Scan for the cell matching the given text and deliver its [x, y] coordinate at center. 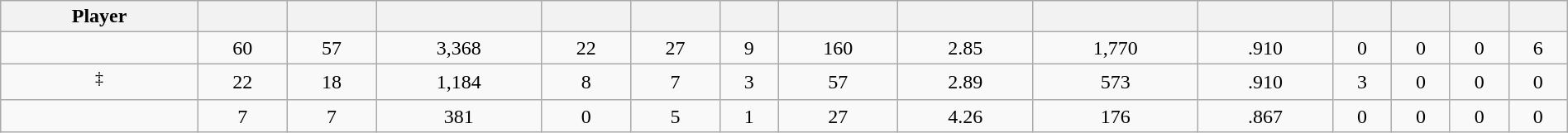
18 [332, 83]
8 [586, 83]
4.26 [966, 116]
176 [1116, 116]
60 [242, 48]
.867 [1265, 116]
1 [749, 116]
5 [676, 116]
573 [1116, 83]
160 [839, 48]
1,770 [1116, 48]
‡ [99, 83]
2.85 [966, 48]
2.89 [966, 83]
3,368 [459, 48]
9 [749, 48]
Player [99, 17]
1,184 [459, 83]
6 [1538, 48]
381 [459, 116]
